Find where the given text appears and provide that cell's center as (x, y) coordinate. 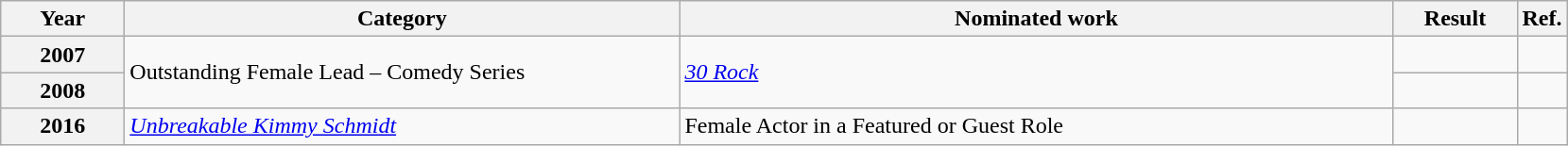
30 Rock (1036, 73)
Result (1456, 19)
Outstanding Female Lead – Comedy Series (403, 73)
2016 (62, 126)
Female Actor in a Featured or Guest Role (1036, 126)
Unbreakable Kimmy Schmidt (403, 126)
Category (403, 19)
2008 (62, 90)
Nominated work (1036, 19)
Ref. (1542, 19)
2007 (62, 55)
Year (62, 19)
